Search for the cell housing the specified text and yield its [x, y] center coordinate. 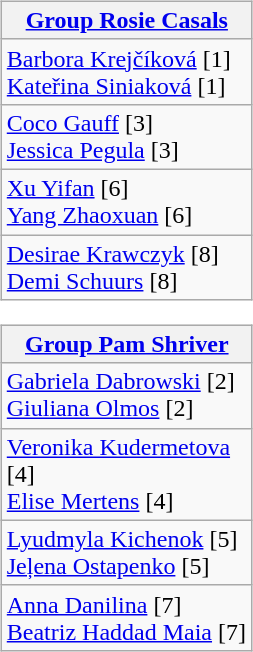
Coco Gauff [3] Jessica Pegula [3] [126, 136]
Anna Danilina [7] Beatriz Haddad Maia [7] [126, 618]
Veronika Kudermetova [4] Elise Mertens [4] [126, 474]
Lyudmyla Kichenok [5] Jeļena Ostapenko [5] [126, 552]
Xu Yifan [6] Yang Zhaoxuan [6] [126, 202]
Gabriela Dabrowski [2] Giuliana Olmos [2] [126, 396]
Group Rosie Casals [126, 20]
Barbora Krejčíková [1] Kateřina Siniaková [1] [126, 72]
Desirae Krawczyk [8] Demi Schuurs [8] [126, 266]
Group Pam Shriver [126, 344]
